Detect which cell encompasses the target text, then output its (X, Y) center coordinate. 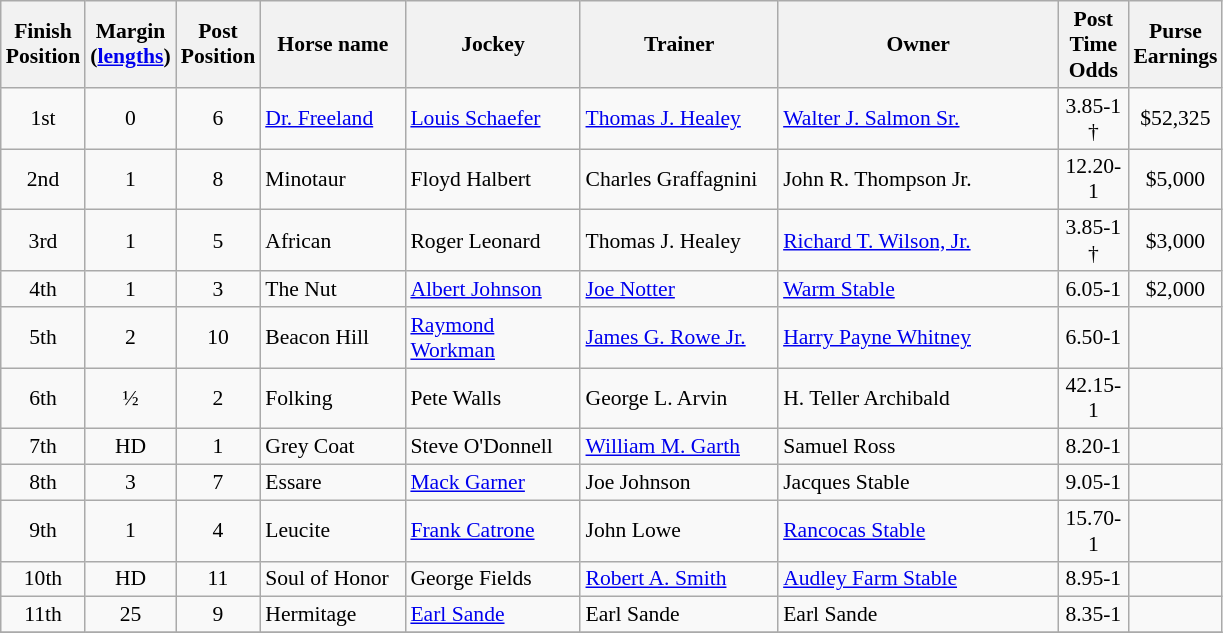
John R. Thompson Jr. (918, 180)
15.70-1 (1093, 530)
4th (43, 289)
John Lowe (679, 530)
8.95-1 (1093, 579)
42.15-1 (1093, 398)
9.05-1 (1093, 483)
Samuel Ross (918, 447)
3rd (43, 240)
0 (130, 118)
Raymond Workman (492, 338)
8th (43, 483)
Roger Leonard (492, 240)
Finish Position (43, 44)
Jacques Stable (918, 483)
Hermitage (332, 615)
Beacon Hill (332, 338)
Rancocas Stable (918, 530)
½ (130, 398)
8.20-1 (1093, 447)
25 (130, 615)
Louis Schaefer (492, 118)
Leucite (332, 530)
Soul of Honor (332, 579)
$3,000 (1175, 240)
PostPosition (218, 44)
$52,325 (1175, 118)
$5,000 (1175, 180)
William M. Garth (679, 447)
9th (43, 530)
Mack Garner (492, 483)
Grey Coat (332, 447)
10th (43, 579)
11th (43, 615)
Warm Stable (918, 289)
Horse name (332, 44)
8 (218, 180)
Frank Catrone (492, 530)
Albert Johnson (492, 289)
PurseEarnings (1175, 44)
Steve O'Donnell (492, 447)
11 (218, 579)
$2,000 (1175, 289)
African (332, 240)
5th (43, 338)
Owner (918, 44)
5 (218, 240)
7 (218, 483)
George Fields (492, 579)
Pete Walls (492, 398)
6th (43, 398)
8.35-1 (1093, 615)
Joe Johnson (679, 483)
Folking (332, 398)
4 (218, 530)
Harry Payne Whitney (918, 338)
James G. Rowe Jr. (679, 338)
Floyd Halbert (492, 180)
The Nut (332, 289)
George L. Arvin (679, 398)
Jockey (492, 44)
Margin (lengths) (130, 44)
Audley Farm Stable (918, 579)
Joe Notter (679, 289)
Walter J. Salmon Sr. (918, 118)
Dr. Freeland (332, 118)
7th (43, 447)
H. Teller Archibald (918, 398)
6.05-1 (1093, 289)
Essare (332, 483)
Minotaur (332, 180)
Trainer (679, 44)
1st (43, 118)
Charles Graffagnini (679, 180)
Robert A. Smith (679, 579)
6 (218, 118)
10 (218, 338)
2nd (43, 180)
PostTime Odds (1093, 44)
9 (218, 615)
6.50-1 (1093, 338)
12.20-1 (1093, 180)
Richard T. Wilson, Jr. (918, 240)
